Locate the cell with the specified text and output its (x, y) center coordinate. 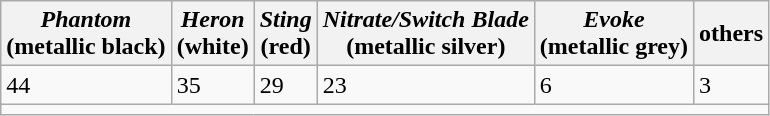
44 (86, 85)
Heron(white) (212, 34)
Phantom(metallic black) (86, 34)
Evoke(metallic grey) (614, 34)
23 (426, 85)
Sting(red) (286, 34)
29 (286, 85)
3 (732, 85)
35 (212, 85)
Nitrate/Switch Blade(metallic silver) (426, 34)
6 (614, 85)
others (732, 34)
